Scan for the cell matching the given text and deliver its (X, Y) coordinate at center. 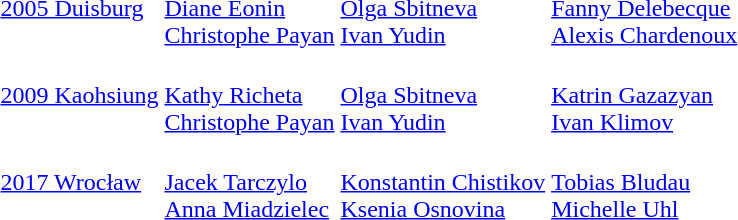
Kathy RichetaChristophe Payan (250, 95)
Olga SbitnevaIvan Yudin (443, 95)
